Pinpoint the cell where the given text exists, returning its [X, Y] midpoint coordinate. 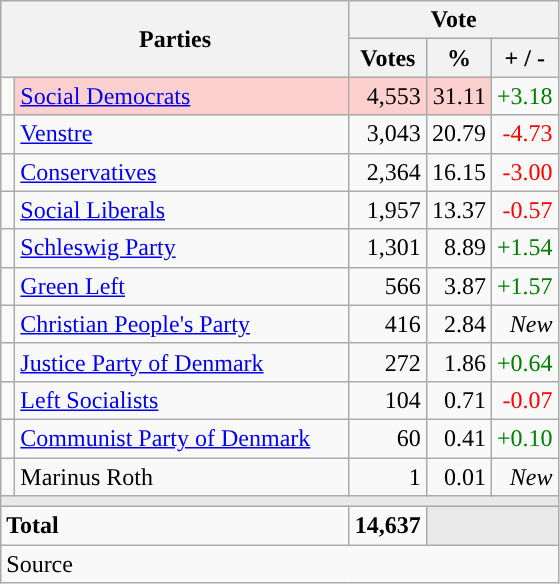
31.11 [458, 96]
566 [388, 286]
1,957 [388, 210]
Parties [176, 39]
Vote [454, 20]
1.86 [458, 362]
3,043 [388, 134]
Green Left [182, 286]
+0.64 [524, 362]
+ / - [524, 58]
Marinus Roth [182, 477]
14,637 [388, 526]
Communist Party of Denmark [182, 438]
2,364 [388, 172]
Christian People's Party [182, 324]
Conservatives [182, 172]
Social Democrats [182, 96]
16.15 [458, 172]
+0.10 [524, 438]
60 [388, 438]
13.37 [458, 210]
-4.73 [524, 134]
0.01 [458, 477]
104 [388, 400]
-0.07 [524, 400]
Source [280, 564]
3.87 [458, 286]
% [458, 58]
-3.00 [524, 172]
Schleswig Party [182, 248]
1,301 [388, 248]
Venstre [182, 134]
Left Socialists [182, 400]
1 [388, 477]
0.71 [458, 400]
+3.18 [524, 96]
8.89 [458, 248]
+1.54 [524, 248]
2.84 [458, 324]
4,553 [388, 96]
Justice Party of Denmark [182, 362]
+1.57 [524, 286]
Total [176, 526]
Social Liberals [182, 210]
416 [388, 324]
-0.57 [524, 210]
272 [388, 362]
0.41 [458, 438]
Votes [388, 58]
20.79 [458, 134]
